For the text-containing cell, return its midpoint in [X, Y] coordinate format. 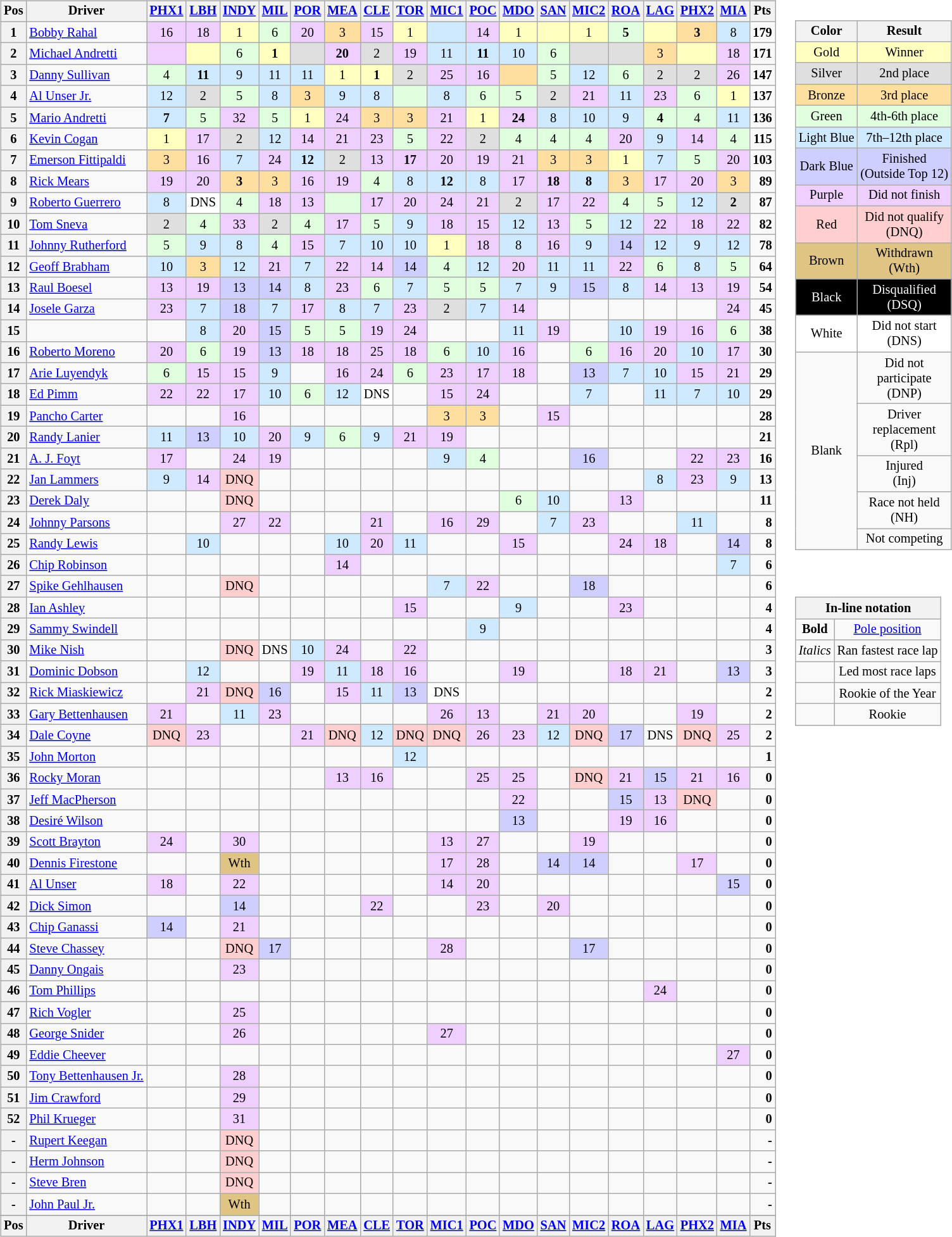
Tom Phillips [86, 991]
Steve Chassey [86, 949]
Desiré Wilson [86, 821]
Rick Miaskiewicz [86, 693]
Herm Johnson [86, 1162]
147 [762, 75]
Michael Andretti [86, 54]
Kevin Cogan [86, 139]
89 [762, 182]
Mike Nish [86, 650]
Pancho Carter [86, 416]
137 [762, 96]
Jim Crawford [86, 1098]
Dennis Firestone [86, 863]
87 [762, 203]
Rocky Moran [86, 778]
43 [13, 927]
Did notparticipate(DNP) [904, 378]
Eddie Cheever [86, 1055]
Rick Mears [86, 182]
Rookie [887, 715]
103 [762, 160]
44 [13, 949]
37 [13, 800]
Led most race laps [887, 672]
39 [13, 842]
115 [762, 139]
64 [762, 267]
Randy Lewis [86, 544]
50 [13, 1076]
34 [13, 736]
Roberto Moreno [86, 352]
Chip Ganassi [86, 927]
Green [827, 116]
Disqualified(DSQ) [904, 298]
Did not qualify(DNQ) [904, 224]
Withdrawn(Wth) [904, 261]
Silver [827, 73]
George Snider [86, 1034]
Jeff MacPherson [86, 800]
Purple [827, 196]
Gary Bettenhausen [86, 714]
47 [13, 1012]
Dark Blue [827, 166]
Danny Sullivan [86, 75]
35 [13, 757]
46 [13, 991]
3rd place [904, 95]
Finished(Outside Top 12) [904, 166]
Roberto Guerrero [86, 203]
Brown [827, 261]
Phil Krueger [86, 1119]
Injured(Inj) [904, 474]
49 [13, 1055]
Winner [904, 53]
136 [762, 118]
Emerson Fittipaldi [86, 160]
Mario Andretti [86, 118]
4th-6th place [904, 116]
Josele Garza [86, 310]
Raul Boesel [86, 288]
Randy Lanier [86, 437]
7th–12th place [904, 137]
Johnny Rutherford [86, 246]
36 [13, 778]
Dominic Dobson [86, 672]
Bold [815, 629]
Italics [815, 651]
Dick Simon [86, 906]
Rupert Keegan [86, 1140]
42 [13, 906]
171 [762, 54]
Steve Bren [86, 1183]
Color [827, 31]
Derek Daly [86, 501]
Did not start(DNS) [904, 334]
Bobby Rahal [86, 32]
Ed Pimm [86, 394]
Blank [827, 451]
48 [13, 1034]
41 [13, 885]
179 [762, 32]
Red [827, 224]
Race not held(NH) [904, 510]
Spike Gehlhausen [86, 586]
Arie Luyendyk [86, 374]
Scott Brayton [86, 842]
52 [13, 1119]
Sammy Swindell [86, 629]
Rookie of the Year [887, 693]
78 [762, 246]
2nd place [904, 73]
White [827, 334]
Pole position [887, 629]
Not competing [904, 539]
Gold [827, 53]
Black [827, 298]
Tom Sneva [86, 224]
Ran fastest race lap [887, 651]
Dale Coyne [86, 736]
Al Unser Jr. [86, 96]
Ian Ashley [86, 608]
Tony Bettenhausen Jr. [86, 1076]
Danny Ongais [86, 970]
Bronze [827, 95]
Result [904, 31]
40 [13, 863]
Chip Robinson [86, 565]
54 [762, 288]
Al Unser [86, 885]
In-line notation [868, 608]
A. J. Foyt [86, 458]
Light Blue [827, 137]
John Morton [86, 757]
Driverreplacement(Rpl) [904, 430]
Did not finish [904, 196]
Rich Vogler [86, 1012]
82 [762, 224]
51 [13, 1098]
Jan Lammers [86, 480]
Geoff Brabham [86, 267]
Johnny Parsons [86, 522]
John Paul Jr. [86, 1204]
